Find where the given text appears and provide that cell's center as [X, Y] coordinate. 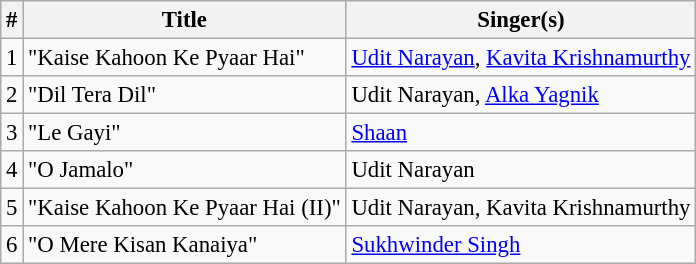
3 [12, 133]
4 [12, 170]
2 [12, 95]
Shaan [521, 133]
"O Jamalo" [184, 170]
Sukhwinder Singh [521, 245]
6 [12, 245]
"O Mere Kisan Kanaiya" [184, 245]
Singer(s) [521, 20]
1 [12, 58]
Title [184, 20]
"Le Gayi" [184, 133]
"Dil Tera Dil" [184, 95]
# [12, 20]
Udit Narayan, Alka Yagnik [521, 95]
"Kaise Kahoon Ke Pyaar Hai" [184, 58]
5 [12, 208]
"Kaise Kahoon Ke Pyaar Hai (II)" [184, 208]
Udit Narayan [521, 170]
